Determine the (x, y) coordinate at the center of the cell enclosing the given text.  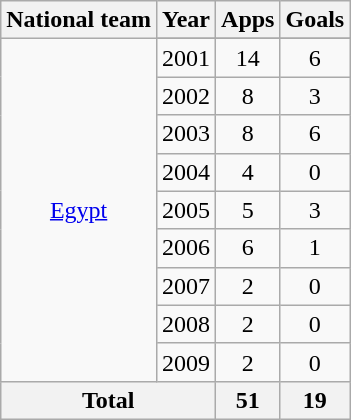
Total (108, 400)
51 (248, 400)
Year (186, 20)
National team (79, 20)
Goals (315, 20)
4 (248, 172)
14 (248, 58)
2002 (186, 96)
2008 (186, 324)
2004 (186, 172)
2009 (186, 362)
1 (315, 248)
2001 (186, 58)
Egypt (79, 210)
2006 (186, 248)
2007 (186, 286)
2005 (186, 210)
19 (315, 400)
2003 (186, 134)
Apps (248, 20)
5 (248, 210)
